Find where the given text appears and provide that cell's center as (X, Y) coordinate. 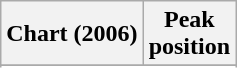
Peakposition (189, 34)
Chart (2006) (72, 34)
